Capture the cell that displays the provided text and extract its [X, Y] central coordinate. 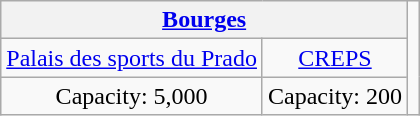
Capacity: 5,000 [132, 96]
Capacity: 200 [334, 96]
Palais des sports du Prado [132, 58]
CREPS [334, 58]
Bourges [204, 20]
